For the text-containing cell, return its midpoint in (x, y) coordinate format. 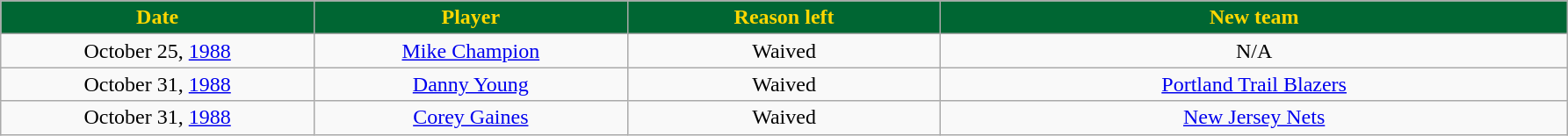
New team (1254, 18)
New Jersey Nets (1254, 118)
Mike Champion (471, 51)
Player (471, 18)
Danny Young (471, 84)
Date (158, 18)
Corey Gaines (471, 118)
Reason left (784, 18)
N/A (1254, 51)
October 25, 1988 (158, 51)
Portland Trail Blazers (1254, 84)
